For the text-containing cell, return its midpoint in (X, Y) coordinate format. 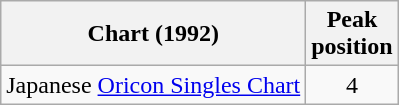
Peakposition (352, 34)
4 (352, 85)
Chart (1992) (154, 34)
Japanese Oricon Singles Chart (154, 85)
